Search for the cell housing the specified text and yield its [X, Y] center coordinate. 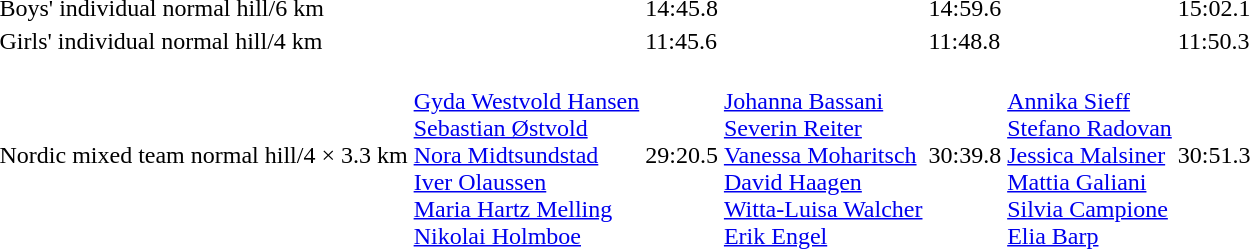
11:45.6 [682, 41]
11:48.8 [965, 41]
